Capture the cell that displays the provided text and extract its [x, y] central coordinate. 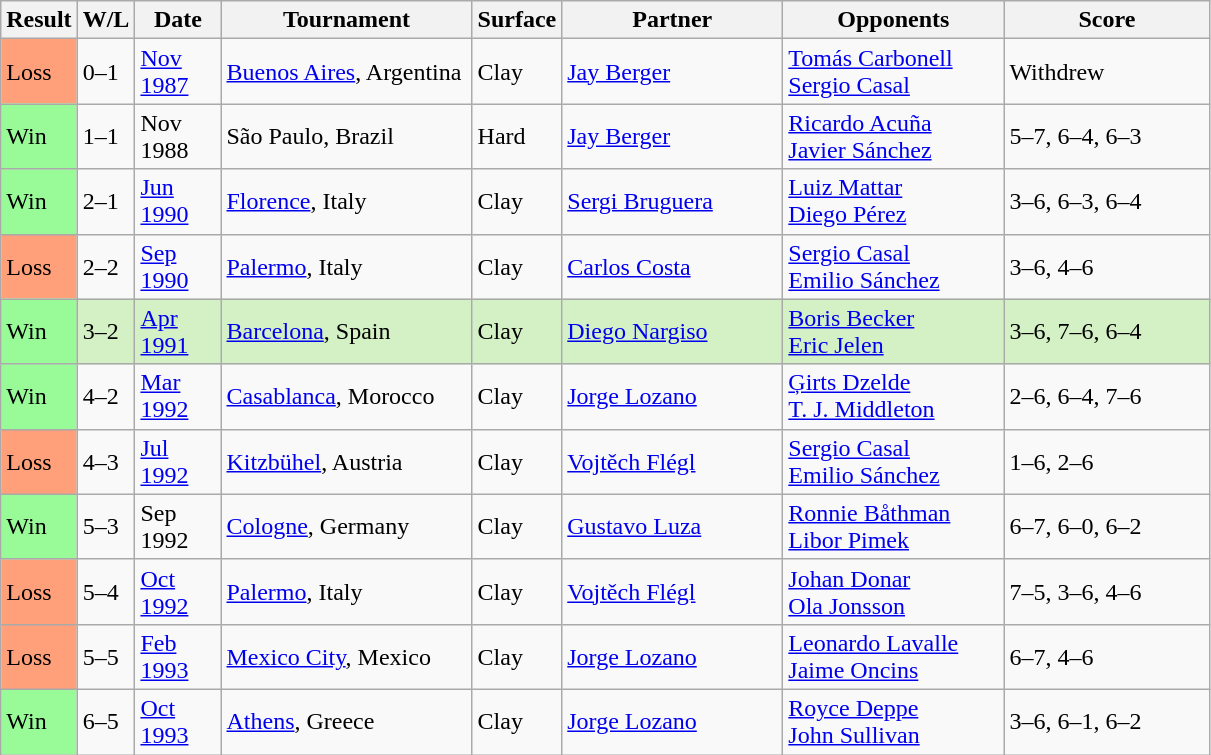
Ronnie Båthman Libor Pimek [894, 526]
Oct 1992 [178, 592]
Sep 1992 [178, 526]
Royce Deppe John Sullivan [894, 722]
Nov 1988 [178, 136]
Ricardo Acuña Javier Sánchez [894, 136]
Result [39, 20]
3–6, 7–6, 6–4 [1107, 332]
Florence, Italy [346, 202]
Date [178, 20]
Mexico City, Mexico [346, 656]
5–5 [106, 656]
6–5 [106, 722]
Leonardo Lavalle Jaime Oncins [894, 656]
5–3 [106, 526]
2–1 [106, 202]
Mar 1992 [178, 396]
4–3 [106, 462]
Nov 1987 [178, 72]
1–6, 2–6 [1107, 462]
1–1 [106, 136]
Diego Nargiso [672, 332]
Kitzbühel, Austria [346, 462]
3–6, 6–3, 6–4 [1107, 202]
6–7, 6–0, 6–2 [1107, 526]
Apr 1991 [178, 332]
Gustavo Luza [672, 526]
Sep 1990 [178, 266]
Buenos Aires, Argentina [346, 72]
Opponents [894, 20]
Jun 1990 [178, 202]
São Paulo, Brazil [346, 136]
Ģirts Dzelde T. J. Middleton [894, 396]
Feb 1993 [178, 656]
Withdrew [1107, 72]
Partner [672, 20]
Tournament [346, 20]
Hard [517, 136]
Barcelona, Spain [346, 332]
Johan Donar Ola Jonsson [894, 592]
Surface [517, 20]
4–2 [106, 396]
2–2 [106, 266]
Carlos Costa [672, 266]
Cologne, Germany [346, 526]
5–4 [106, 592]
W/L [106, 20]
Luiz Mattar Diego Pérez [894, 202]
Boris Becker Eric Jelen [894, 332]
3–6, 4–6 [1107, 266]
Jul 1992 [178, 462]
6–7, 4–6 [1107, 656]
2–6, 6–4, 7–6 [1107, 396]
0–1 [106, 72]
Score [1107, 20]
Sergi Bruguera [672, 202]
Tomás Carbonell Sergio Casal [894, 72]
3–6, 6–1, 6–2 [1107, 722]
Athens, Greece [346, 722]
Oct 1993 [178, 722]
7–5, 3–6, 4–6 [1107, 592]
Casablanca, Morocco [346, 396]
5–7, 6–4, 6–3 [1107, 136]
3–2 [106, 332]
